Extract the (X, Y) coordinate from the center of the cell holding the provided text.  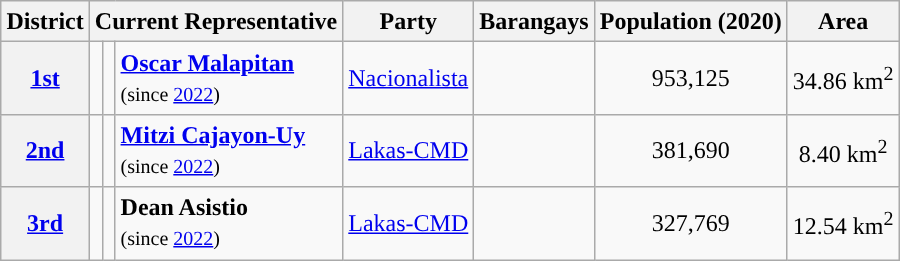
Mitzi Cajayon-Uy(since 2022) (229, 150)
1st (45, 78)
Oscar Malapitan(since 2022) (229, 78)
8.40 km2 (843, 150)
Dean Asistio(since 2022) (229, 224)
12.54 km2 (843, 224)
Area (843, 22)
Current Representative (216, 22)
381,690 (690, 150)
953,125 (690, 78)
Population (2020) (690, 22)
2nd (45, 150)
3rd (45, 224)
Nacionalista (408, 78)
34.86 km2 (843, 78)
District (45, 22)
327,769 (690, 224)
Barangays (534, 22)
Party (408, 22)
